Determine the [x, y] coordinate at the center of the cell enclosing the given text.  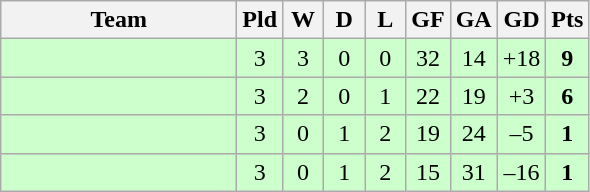
W [304, 20]
Pld [260, 20]
GA [474, 20]
L [386, 20]
+3 [522, 96]
14 [474, 58]
6 [568, 96]
Team [119, 20]
22 [428, 96]
GD [522, 20]
15 [428, 172]
32 [428, 58]
D [344, 20]
–5 [522, 134]
–16 [522, 172]
+18 [522, 58]
GF [428, 20]
24 [474, 134]
9 [568, 58]
Pts [568, 20]
31 [474, 172]
